Extract the (X, Y) coordinate from the center of the cell holding the provided text.  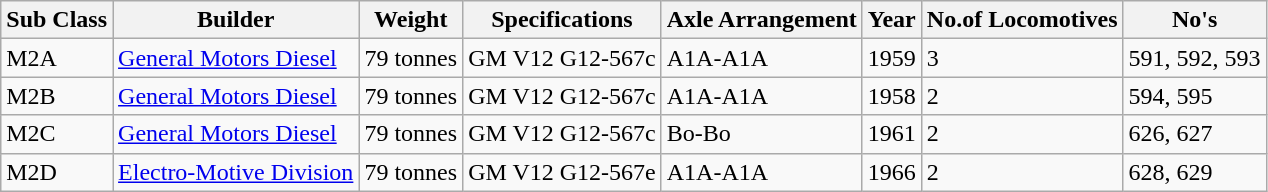
Year (892, 20)
No's (1194, 20)
M2C (57, 134)
1959 (892, 58)
M2B (57, 96)
Electro-Motive Division (236, 172)
1961 (892, 134)
Bo-Bo (762, 134)
591, 592, 593 (1194, 58)
1966 (892, 172)
Sub Class (57, 20)
Axle Arrangement (762, 20)
594, 595 (1194, 96)
M2D (57, 172)
Weight (411, 20)
1958 (892, 96)
3 (1022, 58)
Specifications (562, 20)
Builder (236, 20)
M2A (57, 58)
No.of Locomotives (1022, 20)
626, 627 (1194, 134)
GM V12 G12-567e (562, 172)
628, 629 (1194, 172)
